Determine the (X, Y) coordinate at the center of the cell enclosing the given text.  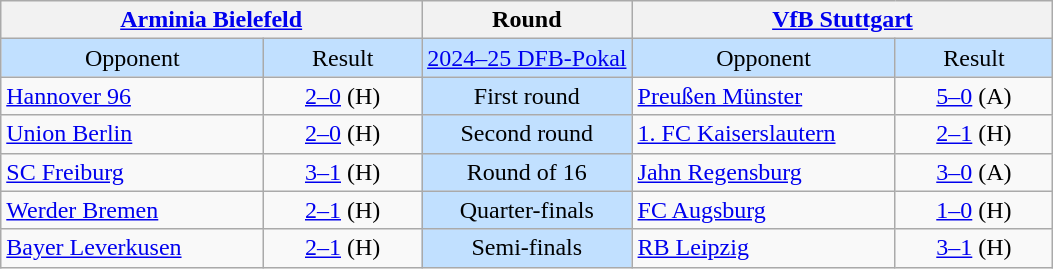
1. FC Kaiserslautern (764, 134)
Round (527, 20)
Arminia Bielefeld (212, 20)
Hannover 96 (132, 96)
Round of 16 (527, 172)
Bayer Leverkusen (132, 248)
FC Augsburg (764, 210)
Second round (527, 134)
Quarter-finals (527, 210)
Preußen Münster (764, 96)
Semi-finals (527, 248)
2024–25 DFB-Pokal (527, 58)
SC Freiburg (132, 172)
VfB Stuttgart (842, 20)
1–0 (H) (974, 210)
Werder Bremen (132, 210)
3–0 (A) (974, 172)
Jahn Regensburg (764, 172)
First round (527, 96)
5–0 (A) (974, 96)
Union Berlin (132, 134)
RB Leipzig (764, 248)
